Determine the (X, Y) coordinate at the center of the cell enclosing the given text.  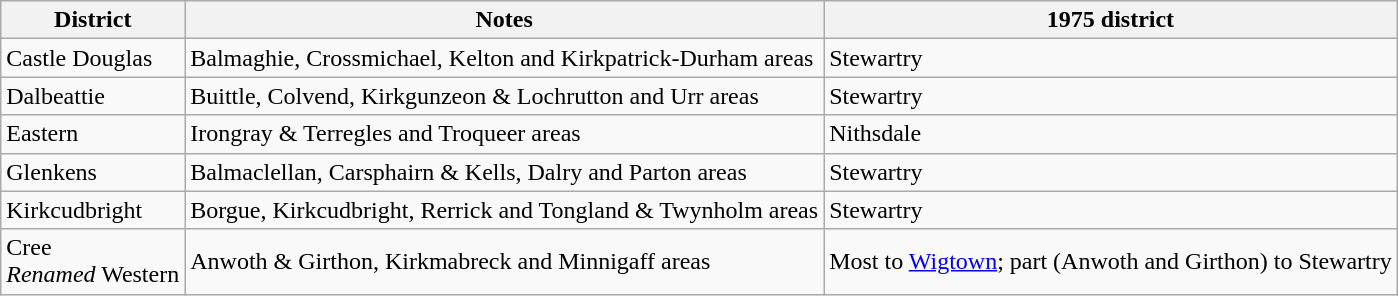
1975 district (1111, 20)
Buittle, Colvend, Kirkgunzeon & Lochrutton and Urr areas (504, 96)
Balmaclellan, Carsphairn & Kells, Dalry and Parton areas (504, 172)
Most to Wigtown; part (Anwoth and Girthon) to Stewartry (1111, 262)
Balmaghie, Crossmichael, Kelton and Kirkpatrick-Durham areas (504, 58)
Cree Renamed Western (93, 262)
Nithsdale (1111, 134)
Notes (504, 20)
Dalbeattie (93, 96)
Eastern (93, 134)
District (93, 20)
Anwoth & Girthon, Kirkmabreck and Minnigaff areas (504, 262)
Castle Douglas (93, 58)
Glenkens (93, 172)
Kirkcudbright (93, 210)
Borgue, Kirkcudbright, Rerrick and Tongland & Twynholm areas (504, 210)
Irongray & Terregles and Troqueer areas (504, 134)
